Find where the given text appears and provide that cell's center as [x, y] coordinate. 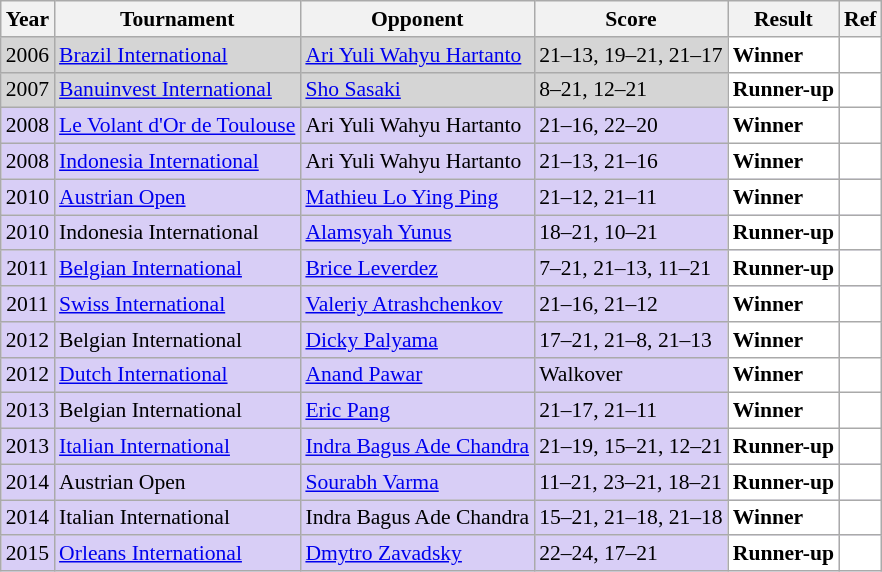
Score [631, 19]
Brice Leverdez [417, 269]
21–17, 21–11 [631, 411]
Swiss International [177, 304]
Year [28, 19]
Ref [860, 19]
17–21, 21–8, 21–13 [631, 340]
21–16, 21–12 [631, 304]
Dmytro Zavadsky [417, 554]
8–21, 12–21 [631, 90]
Mathieu Lo Ying Ping [417, 197]
21–19, 15–21, 12–21 [631, 447]
Le Volant d'Or de Toulouse [177, 126]
Walkover [631, 375]
21–16, 22–20 [631, 126]
Alamsyah Yunus [417, 233]
Anand Pawar [417, 375]
Tournament [177, 19]
21–12, 21–11 [631, 197]
Sho Sasaki [417, 90]
Brazil International [177, 55]
Dicky Palyama [417, 340]
Dutch International [177, 375]
2015 [28, 554]
11–21, 23–21, 18–21 [631, 482]
Orleans International [177, 554]
Sourabh Varma [417, 482]
18–21, 10–21 [631, 233]
7–21, 21–13, 11–21 [631, 269]
Valeriy Atrashchenkov [417, 304]
21–13, 19–21, 21–17 [631, 55]
Opponent [417, 19]
Banuinvest International [177, 90]
22–24, 17–21 [631, 554]
Result [784, 19]
2007 [28, 90]
2006 [28, 55]
Eric Pang [417, 411]
15–21, 21–18, 21–18 [631, 518]
21–13, 21–16 [631, 162]
